Return (x, y) of the center of cell containing provided text 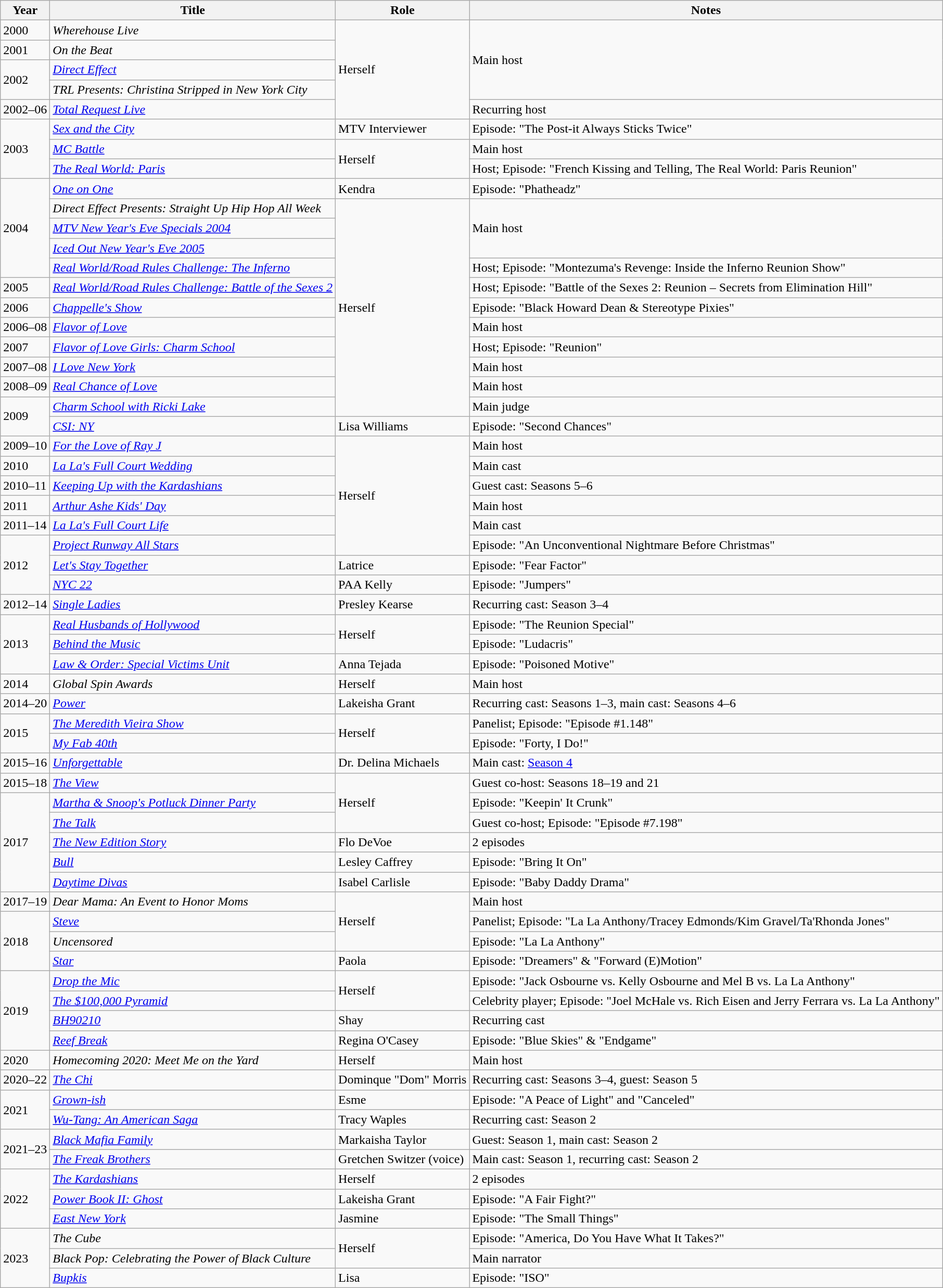
2010–11 (25, 486)
Real World/Road Rules Challenge: Battle of the Sexes 2 (193, 288)
2015 (25, 733)
Recurring cast: Seasons 1–3, main cast: Seasons 4–6 (706, 704)
Title (193, 10)
Latrice (403, 565)
On the Beat (193, 50)
2004 (25, 228)
2000 (25, 30)
The Talk (193, 822)
Anna Tejada (403, 664)
The View (193, 783)
Chappelle's Show (193, 308)
Lesley Caffrey (403, 862)
Flavor of Love Girls: Charm School (193, 347)
2018 (25, 941)
TRL Presents: Christina Stripped in New York City (193, 90)
Global Spin Awards (193, 684)
Panelist; Episode: "La La Anthony/Tracey Edmonds/Kim Gravel/Ta'Rhonda Jones" (706, 922)
2013 (25, 644)
Dr. Delina Michaels (403, 763)
Gretchen Switzer (voice) (403, 1159)
2014 (25, 684)
Episode: "Baby Daddy Drama" (706, 882)
Episode: "ISO" (706, 1278)
2014–20 (25, 704)
2020–22 (25, 1080)
2017 (25, 842)
Episode: "Jumpers" (706, 585)
2005 (25, 288)
2009–10 (25, 446)
Esme (403, 1100)
Episode: "Forty, I Do!" (706, 743)
Episode: "America, Do You Have What It Takes?" (706, 1239)
Episode: "Bring It On" (706, 862)
Notes (706, 10)
Role (403, 10)
Episode: "Dreamers" & "Forward (E)Motion" (706, 961)
2011–14 (25, 525)
Real World/Road Rules Challenge: The Inferno (193, 268)
Homecoming 2020: Meet Me on the Yard (193, 1060)
Flo DeVoe (403, 842)
2015–16 (25, 763)
Law & Order: Special Victims Unit (193, 664)
Regina O'Casey (403, 1040)
The $100,000 Pyramid (193, 1001)
Guest cast: Seasons 5–6 (706, 486)
Episode: "Second Chances" (706, 426)
Episode: "An Unconventional Nightmare Before Christmas" (706, 545)
MTV New Year's Eve Specials 2004 (193, 228)
2021–23 (25, 1149)
2006–08 (25, 327)
The Real World: Paris (193, 169)
Lisa (403, 1278)
2009 (25, 416)
East New York (193, 1219)
Charm School with Ricki Lake (193, 406)
Unforgettable (193, 763)
Episode: "The Post-it Always Sticks Twice" (706, 129)
Real Husbands of Hollywood (193, 624)
Episode: "Poisoned Motive" (706, 664)
Lisa Williams (403, 426)
Episode: "Fear Factor" (706, 565)
2023 (25, 1258)
Panelist; Episode: "Episode #1.148" (706, 723)
Recurring cast: Season 2 (706, 1119)
2015–18 (25, 783)
Jasmine (403, 1219)
Wu-Tang: An American Saga (193, 1119)
Episode: "The Small Things" (706, 1219)
2019 (25, 1011)
2022 (25, 1198)
Recurring cast: Season 3–4 (706, 605)
My Fab 40th (193, 743)
2002 (25, 80)
Host; Episode: "Reunion" (706, 347)
Black Pop: Celebrating the Power of Black Culture (193, 1258)
2010 (25, 466)
Main cast: Season 4 (706, 763)
Drop the Mic (193, 981)
2020 (25, 1060)
Star (193, 961)
Dear Mama: An Event to Honor Moms (193, 902)
The Freak Brothers (193, 1159)
BH90210 (193, 1021)
I Love New York (193, 367)
Episode: "A Fair Fight?" (706, 1198)
CSI: NY (193, 426)
2008–09 (25, 387)
Direct Effect (193, 70)
2012–14 (25, 605)
2017–19 (25, 902)
Bupkis (193, 1278)
The New Edition Story (193, 842)
Behind the Music (193, 644)
2003 (25, 149)
Isabel Carlisle (403, 882)
Black Mafia Family (193, 1139)
2006 (25, 308)
Presley Kearse (403, 605)
Bull (193, 862)
2007–08 (25, 367)
Tracy Waples (403, 1119)
Paola (403, 961)
Guest: Season 1, main cast: Season 2 (706, 1139)
Iced Out New Year's Eve 2005 (193, 248)
2001 (25, 50)
Guest co-host: Seasons 18–19 and 21 (706, 783)
Power (193, 704)
Martha & Snoop's Potluck Dinner Party (193, 802)
MC Battle (193, 149)
The Meredith Vieira Show (193, 723)
One on One (193, 188)
Episode: "La La Anthony" (706, 941)
Episode: "Blue Skies" & "Endgame" (706, 1040)
Daytime Divas (193, 882)
Shay (403, 1021)
Main narrator (706, 1258)
Reef Break (193, 1040)
2007 (25, 347)
Year (25, 10)
La La's Full Court Wedding (193, 466)
Episode: "The Reunion Special" (706, 624)
La La's Full Court Life (193, 525)
Recurring host (706, 109)
2012 (25, 565)
Steve (193, 922)
NYC 22 (193, 585)
Single Ladies (193, 605)
Kendra (403, 188)
Guest co-host; Episode: "Episode #7.198" (706, 822)
Grown-ish (193, 1100)
2011 (25, 505)
Celebrity player; Episode: "Joel McHale vs. Rich Eisen and Jerry Ferrara vs. La La Anthony" (706, 1001)
Episode: "Black Howard Dean & Stereotype Pixies" (706, 308)
Sex and the City (193, 129)
Dominque "Dom" Morris (403, 1080)
Uncensored (193, 941)
Recurring cast: Seasons 3–4, guest: Season 5 (706, 1080)
Let's Stay Together (193, 565)
Real Chance of Love (193, 387)
Flavor of Love (193, 327)
Wherehouse Live (193, 30)
The Chi (193, 1080)
Power Book II: Ghost (193, 1198)
Total Request Live (193, 109)
The Kardashians (193, 1179)
Host; Episode: "Battle of the Sexes 2: Reunion – Secrets from Elimination Hill" (706, 288)
Keeping Up with the Kardashians (193, 486)
Host; Episode: "French Kissing and Telling, The Real World: Paris Reunion" (706, 169)
2002–06 (25, 109)
Episode: "Jack Osbourne vs. Kelly Osbourne and Mel B vs. La La Anthony" (706, 981)
Main judge (706, 406)
Main cast: Season 1, recurring cast: Season 2 (706, 1159)
Episode: "Keepin' It Crunk" (706, 802)
Episode: "Phatheadz" (706, 188)
Markaisha Taylor (403, 1139)
Arthur Ashe Kids' Day (193, 505)
The Cube (193, 1239)
Project Runway All Stars (193, 545)
Recurring cast (706, 1021)
PAA Kelly (403, 585)
Direct Effect Presents: Straight Up Hip Hop All Week (193, 208)
For the Love of Ray J (193, 446)
Host; Episode: "Montezuma's Revenge: Inside the Inferno Reunion Show" (706, 268)
Episode: "Ludacris" (706, 644)
2021 (25, 1110)
Episode: "A Peace of Light" and "Canceled" (706, 1100)
MTV Interviewer (403, 129)
